Identify which cell holds the provided text, then report its [X, Y] central coordinate. 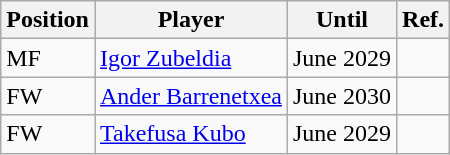
June 2030 [342, 96]
Position [48, 20]
Ref. [424, 20]
Until [342, 20]
Igor Zubeldia [190, 58]
Player [190, 20]
Ander Barrenetxea [190, 96]
MF [48, 58]
Takefusa Kubo [190, 134]
